Output the (x, y) coordinate of the center of the cell containing the given text.  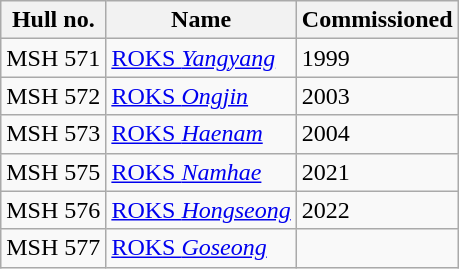
ROKS Goseong (201, 248)
MSH 573 (54, 134)
MSH 572 (54, 96)
1999 (377, 58)
2003 (377, 96)
ROKS Ongjin (201, 96)
2021 (377, 172)
MSH 571 (54, 58)
ROKS Namhae (201, 172)
MSH 576 (54, 210)
2022 (377, 210)
2004 (377, 134)
Hull no. (54, 20)
ROKS Hongseong (201, 210)
ROKS Yangyang (201, 58)
Name (201, 20)
MSH 575 (54, 172)
Commissioned (377, 20)
MSH 577 (54, 248)
ROKS Haenam (201, 134)
